Detect which cell encompasses the target text, then output its [x, y] center coordinate. 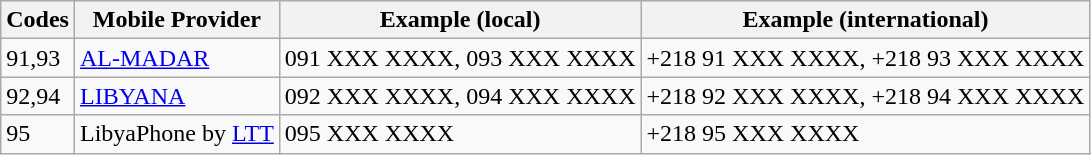
91,93 [38, 58]
+218 91 XXX XXXX, +218 93 XXX XXXX [866, 58]
AL-MADAR [176, 58]
LIBYANA [176, 96]
Mobile Provider [176, 20]
Example (local) [460, 20]
091 XXX XXXX, 093 XXX XXXX [460, 58]
095 XXX XXXX [460, 134]
092 XXX XXXX, 094 XXX XXXX [460, 96]
92,94 [38, 96]
+218 95 XXX XXXX [866, 134]
+218 92 XXX XXXX, +218 94 XXX XXXX [866, 96]
Example (international) [866, 20]
95 [38, 134]
LibyaPhone by LTT [176, 134]
Codes [38, 20]
